Search for the cell housing the specified text and yield its [X, Y] center coordinate. 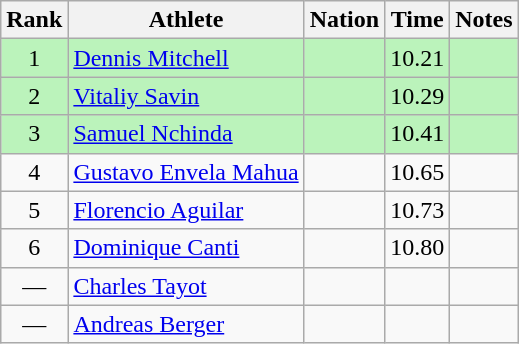
Samuel Nchinda [186, 134]
Vitaliy Savin [186, 96]
Andreas Berger [186, 324]
Dominique Canti [186, 248]
3 [34, 134]
Florencio Aguilar [186, 210]
10.41 [418, 134]
Dennis Mitchell [186, 58]
Time [418, 20]
10.21 [418, 58]
Charles Tayot [186, 286]
2 [34, 96]
10.65 [418, 172]
10.73 [418, 210]
10.80 [418, 248]
1 [34, 58]
Rank [34, 20]
6 [34, 248]
Nation [344, 20]
Gustavo Envela Mahua [186, 172]
10.29 [418, 96]
Athlete [186, 20]
4 [34, 172]
Notes [484, 20]
5 [34, 210]
